From the cell containing the given text, extract its center point as [x, y] coordinate. 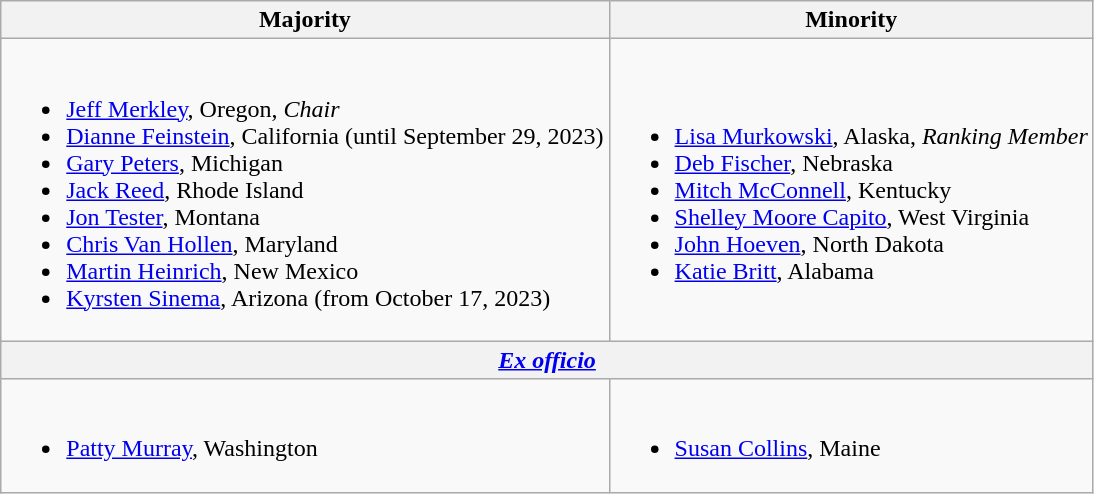
Minority [851, 20]
Patty Murray, Washington [305, 436]
Majority [305, 20]
Susan Collins, Maine [851, 436]
Ex officio [548, 360]
